Detect which cell encompasses the target text, then output its (x, y) center coordinate. 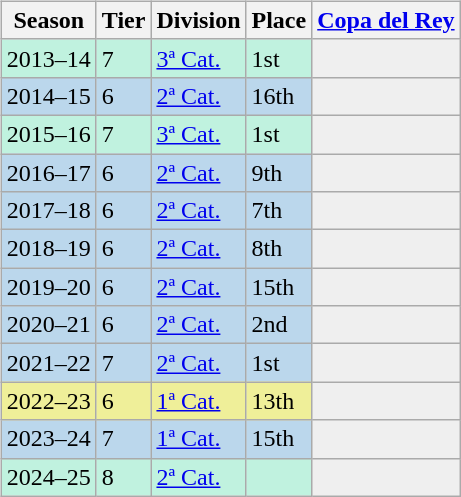
2022–23 (48, 401)
Division (198, 20)
2nd (279, 325)
2015–16 (48, 134)
2016–17 (48, 173)
8 (124, 477)
Season (48, 20)
2023–24 (48, 439)
2024–25 (48, 477)
2019–20 (48, 287)
8th (279, 249)
7th (279, 211)
Tier (124, 20)
9th (279, 173)
2020–21 (48, 325)
16th (279, 96)
Copa del Rey (386, 20)
13th (279, 401)
2017–18 (48, 211)
2021–22 (48, 363)
2013–14 (48, 58)
Place (279, 20)
2018–19 (48, 249)
2014–15 (48, 96)
